Capture the cell that displays the provided text and extract its [x, y] central coordinate. 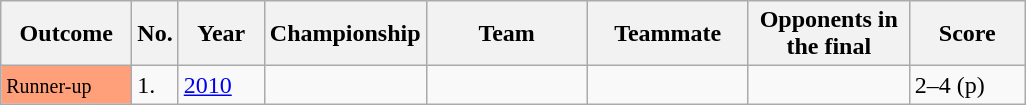
Runner-up [66, 85]
Score [967, 34]
Outcome [66, 34]
No. [155, 34]
Opponents in the final [828, 34]
1. [155, 85]
2–4 (p) [967, 85]
Team [506, 34]
Teammate [668, 34]
Championship [345, 34]
Year [221, 34]
2010 [221, 85]
